Locate the cell with the specified text and output its [X, Y] center coordinate. 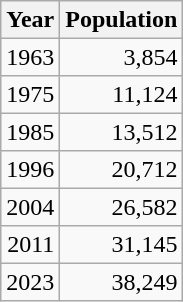
38,249 [122, 282]
2011 [30, 244]
3,854 [122, 56]
1963 [30, 56]
1996 [30, 170]
31,145 [122, 244]
13,512 [122, 132]
2023 [30, 282]
Year [30, 20]
1975 [30, 94]
Population [122, 20]
20,712 [122, 170]
11,124 [122, 94]
2004 [30, 206]
26,582 [122, 206]
1985 [30, 132]
